Pinpoint the cell where the given text exists, returning its (x, y) midpoint coordinate. 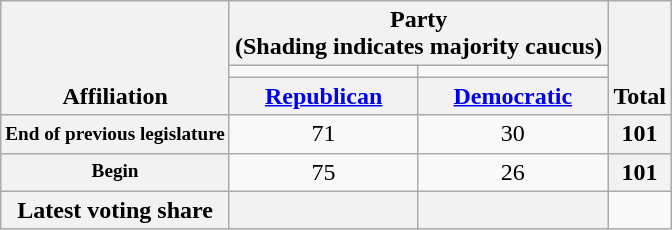
75 (323, 172)
Affiliation (116, 58)
Begin (116, 172)
Republican (323, 96)
Democratic (513, 96)
26 (513, 172)
Latest voting share (116, 210)
Total (640, 58)
71 (323, 134)
End of previous legislature (116, 134)
Party (Shading indicates majority caucus) (418, 34)
30 (513, 134)
